Output the [X, Y] coordinate of the center of the cell containing the given text.  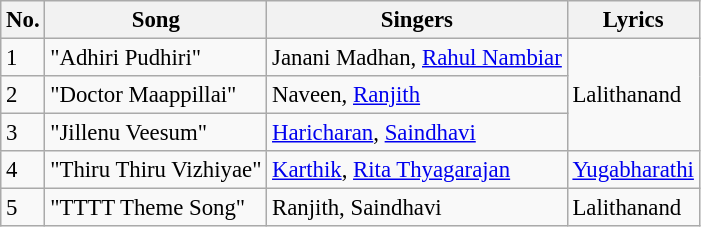
Yugabharathi [633, 170]
Song [156, 20]
"Doctor Maappillai" [156, 95]
Lyrics [633, 20]
5 [23, 208]
No. [23, 20]
1 [23, 58]
"TTTT Theme Song" [156, 208]
Naveen, Ranjith [417, 95]
Janani Madhan, Rahul Nambiar [417, 58]
"Thiru Thiru Vizhiyae" [156, 170]
Singers [417, 20]
Karthik, Rita Thyagarajan [417, 170]
"Adhiri Pudhiri" [156, 58]
3 [23, 133]
Haricharan, Saindhavi [417, 133]
4 [23, 170]
Ranjith, Saindhavi [417, 208]
"Jillenu Veesum" [156, 133]
2 [23, 95]
